Locate the cell with the specified text and output its [X, Y] center coordinate. 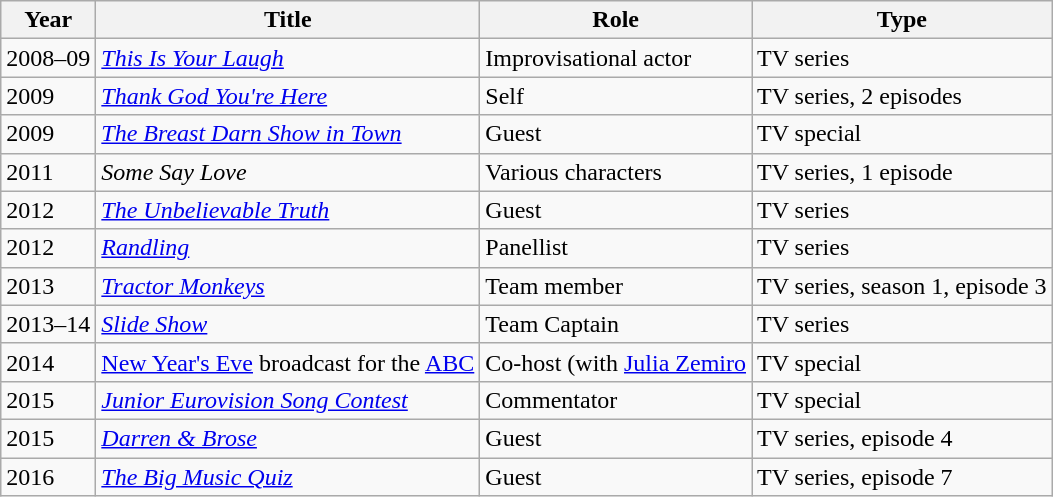
2011 [48, 172]
Title [288, 20]
TV series, episode 7 [902, 477]
Team Captain [616, 324]
Various characters [616, 172]
Panellist [616, 248]
Slide Show [288, 324]
TV series, 2 episodes [902, 96]
The Unbelievable Truth [288, 210]
Role [616, 20]
Commentator [616, 400]
2016 [48, 477]
Junior Eurovision Song Contest [288, 400]
Self [616, 96]
Year [48, 20]
TV series, 1 episode [902, 172]
Co-host (with Julia Zemiro [616, 362]
Improvisational actor [616, 58]
2013 [48, 286]
Team member [616, 286]
Type [902, 20]
Darren & Brose [288, 438]
The Breast Darn Show in Town [288, 134]
Tractor Monkeys [288, 286]
2013–14 [48, 324]
TV series, episode 4 [902, 438]
Thank God You're Here [288, 96]
New Year's Eve broadcast for the ABC [288, 362]
TV series, season 1, episode 3 [902, 286]
This Is Your Laugh [288, 58]
Randling [288, 248]
2008–09 [48, 58]
The Big Music Quiz [288, 477]
2014 [48, 362]
Some Say Love [288, 172]
